From the cell containing the given text, extract its center point as [x, y] coordinate. 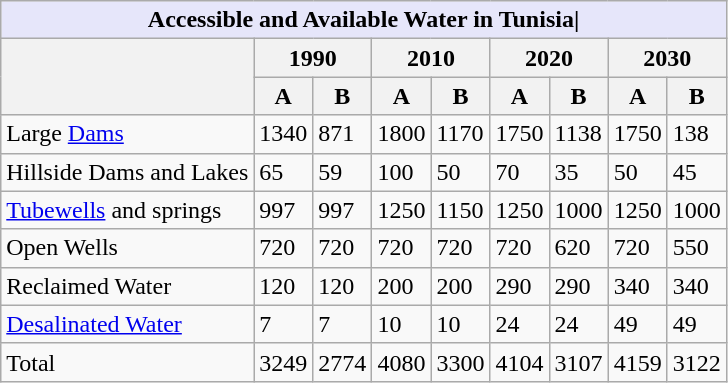
65 [284, 172]
1990 [313, 58]
2010 [431, 58]
138 [696, 134]
4080 [402, 362]
Open Wells [128, 248]
1170 [460, 134]
1340 [284, 134]
Desalinated Water [128, 324]
4104 [520, 362]
3300 [460, 362]
2030 [667, 58]
871 [342, 134]
3249 [284, 362]
2020 [549, 58]
4159 [638, 362]
1150 [460, 210]
3122 [696, 362]
100 [402, 172]
35 [578, 172]
70 [520, 172]
2774 [342, 362]
550 [696, 248]
Reclaimed Water [128, 286]
Large Dams [128, 134]
1138 [578, 134]
1800 [402, 134]
620 [578, 248]
Accessible and Available Water in Tunisia| [364, 20]
59 [342, 172]
45 [696, 172]
Tubewells and springs [128, 210]
Hillside Dams and Lakes [128, 172]
Total [128, 362]
3107 [578, 362]
